Capture the cell that displays the provided text and extract its [X, Y] central coordinate. 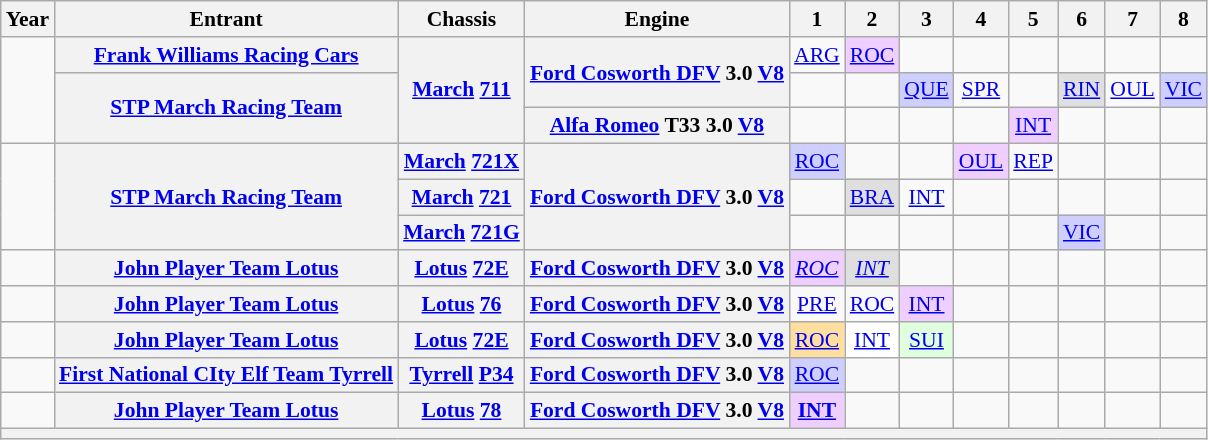
Lotus 76 [462, 304]
Year [28, 19]
SUI [926, 340]
SPR [981, 90]
Entrant [226, 19]
Engine [657, 19]
Tyrrell P34 [462, 375]
2 [872, 19]
5 [1033, 19]
4 [981, 19]
PRE [817, 304]
First National CIty Elf Team Tyrrell [226, 375]
March 721X [462, 162]
6 [1082, 19]
RIN [1082, 90]
8 [1184, 19]
Alfa Romeo T33 3.0 V8 [657, 126]
Chassis [462, 19]
1 [817, 19]
March 721 [462, 197]
ARG [817, 55]
Lotus 78 [462, 411]
QUE [926, 90]
March 721G [462, 233]
REP [1033, 162]
3 [926, 19]
7 [1132, 19]
BRA [872, 197]
March 711 [462, 90]
Frank Williams Racing Cars [226, 55]
